Determine the [x, y] coordinate at the center of the cell enclosing the given text.  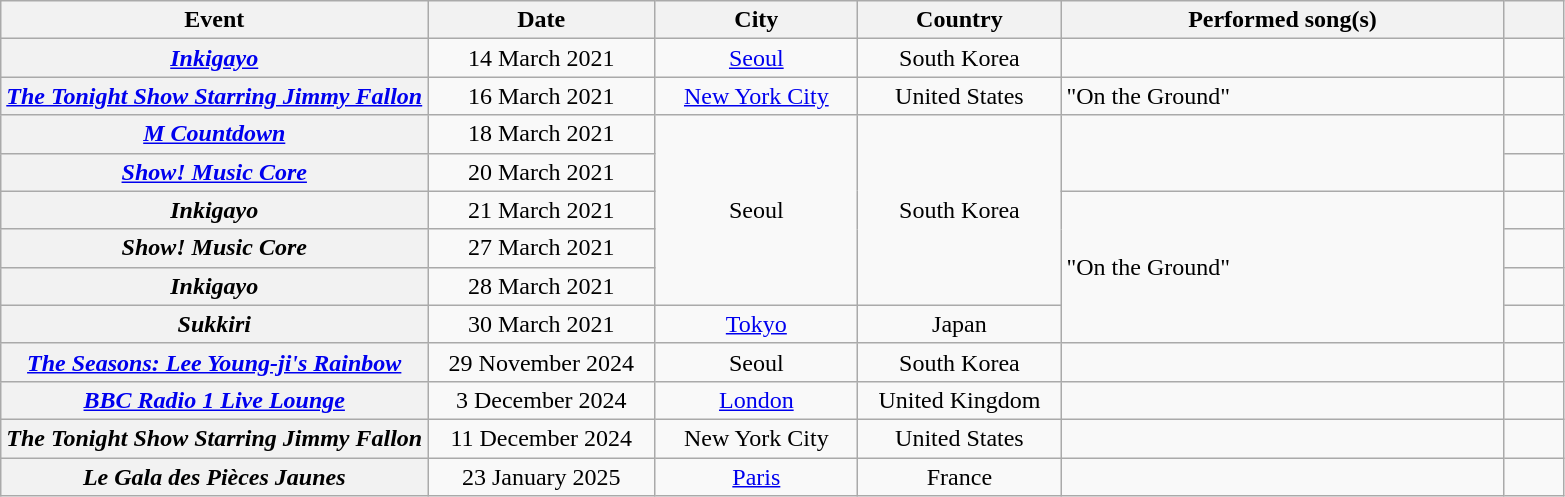
M Countdown [214, 134]
20 March 2021 [542, 172]
3 December 2024 [542, 400]
Tokyo [756, 324]
21 March 2021 [542, 210]
27 March 2021 [542, 248]
The Seasons: Lee Young-ji's Rainbow [214, 362]
16 March 2021 [542, 96]
Sukkiri [214, 324]
Country [960, 20]
30 March 2021 [542, 324]
Paris [756, 477]
Date [542, 20]
Japan [960, 324]
Event [214, 20]
BBC Radio 1 Live Lounge [214, 400]
Le Gala des Pièces Jaunes [214, 477]
14 March 2021 [542, 58]
23 January 2025 [542, 477]
29 November 2024 [542, 362]
11 December 2024 [542, 438]
Performed song(s) [1282, 20]
United Kingdom [960, 400]
28 March 2021 [542, 286]
London [756, 400]
France [960, 477]
City [756, 20]
18 March 2021 [542, 134]
